From the cell containing the given text, extract its center point as [x, y] coordinate. 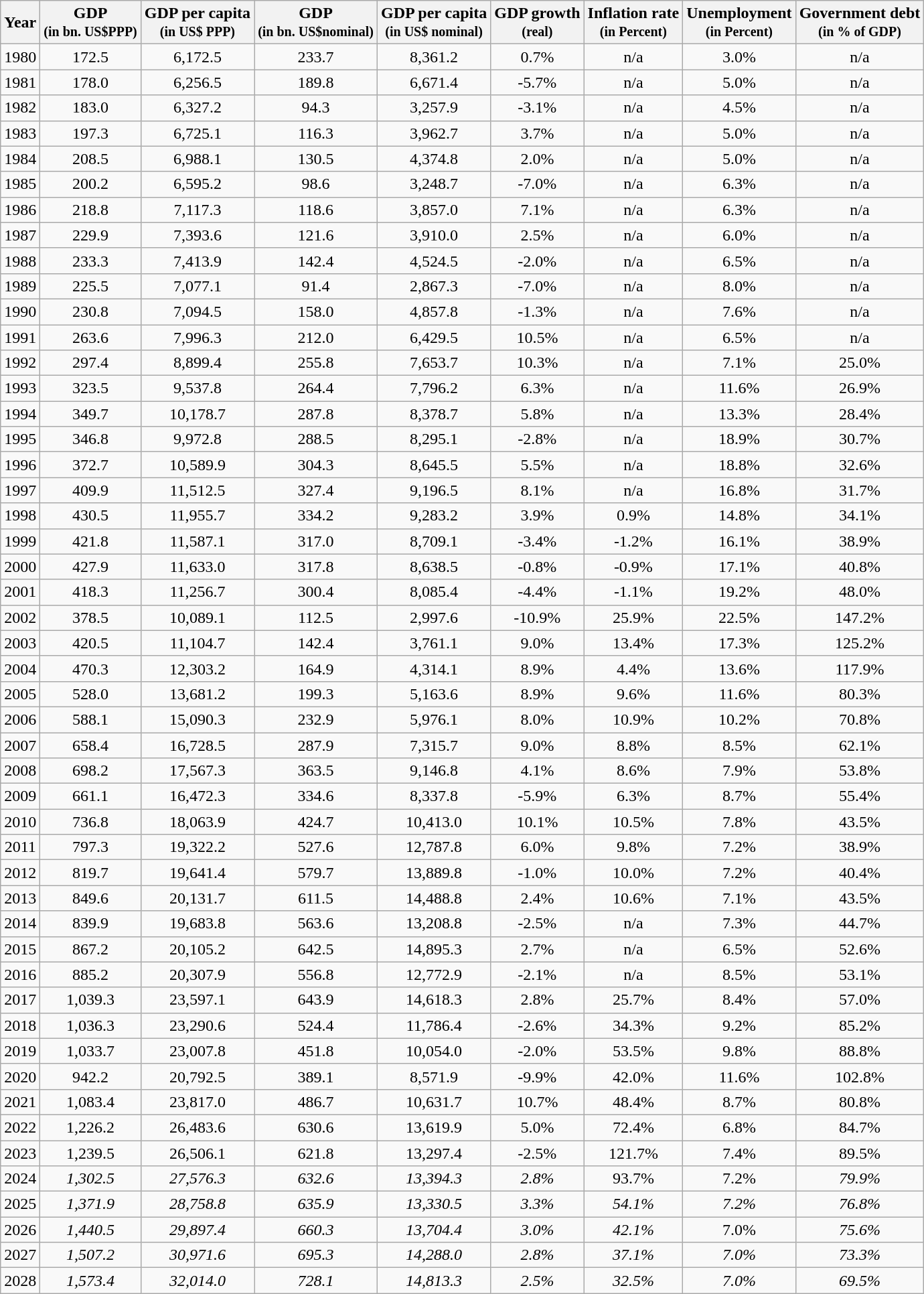
147.2% [860, 618]
427.9 [90, 567]
112.5 [316, 618]
1997 [20, 490]
229.9 [90, 235]
14.8% [739, 516]
37.1% [633, 1255]
13,208.8 [434, 924]
14,288.0 [434, 1255]
42.0% [633, 1076]
1996 [20, 465]
2022 [20, 1127]
13.6% [739, 668]
263.6 [90, 337]
3.7% [537, 133]
7.4% [739, 1153]
23,597.1 [197, 1000]
579.7 [316, 873]
1,039.3 [90, 1000]
346.8 [90, 439]
10.1% [537, 822]
172.5 [90, 57]
8,709.1 [434, 541]
658.4 [90, 745]
32.6% [860, 465]
334.2 [316, 516]
3,962.7 [434, 133]
25.0% [860, 363]
5,976.1 [434, 719]
2007 [20, 745]
3,761.1 [434, 643]
10,631.7 [434, 1102]
698.2 [90, 771]
22.5% [739, 618]
2010 [20, 822]
19,322.2 [197, 847]
20,307.9 [197, 975]
1992 [20, 363]
11,104.7 [197, 643]
1,302.5 [90, 1179]
8,899.4 [197, 363]
7,796.2 [434, 388]
208.5 [90, 159]
197.3 [90, 133]
430.5 [90, 516]
91.4 [316, 286]
421.8 [90, 541]
8,085.4 [434, 592]
297.4 [90, 363]
52.6% [860, 949]
34.1% [860, 516]
200.2 [90, 184]
32,014.0 [197, 1281]
10.2% [739, 719]
13,619.9 [434, 1127]
389.1 [316, 1076]
14,895.3 [434, 949]
420.5 [90, 643]
130.5 [316, 159]
28,758.8 [197, 1204]
14,488.8 [434, 898]
225.5 [90, 286]
942.2 [90, 1076]
7,094.5 [197, 311]
3,910.0 [434, 235]
528.0 [90, 694]
1,239.5 [90, 1153]
25.7% [633, 1000]
8,378.7 [434, 414]
588.1 [90, 719]
53.1% [860, 975]
80.8% [860, 1102]
34.3% [633, 1025]
8.6% [633, 771]
1,033.7 [90, 1051]
183.0 [90, 108]
44.7% [860, 924]
69.5% [860, 1281]
GDP per capita(in US$ nominal) [434, 23]
23,007.8 [197, 1051]
-4.4% [537, 592]
93.7% [633, 1179]
1999 [20, 541]
16,472.3 [197, 796]
117.9% [860, 668]
6.8% [739, 1127]
556.8 [316, 975]
1983 [20, 133]
695.3 [316, 1255]
9,972.8 [197, 439]
27,576.3 [197, 1179]
17.1% [739, 567]
13.3% [739, 414]
9,283.2 [434, 516]
14,618.3 [434, 1000]
2028 [20, 1281]
2006 [20, 719]
62.1% [860, 745]
643.9 [316, 1000]
164.9 [316, 668]
-5.9% [537, 796]
3,857.0 [434, 210]
9.2% [739, 1025]
10.0% [633, 873]
334.6 [316, 796]
18.8% [739, 465]
-5.7% [537, 82]
10.6% [633, 898]
17,567.3 [197, 771]
-2.6% [537, 1025]
-9.9% [537, 1076]
20,131.7 [197, 898]
8,295.1 [434, 439]
2005 [20, 694]
2008 [20, 771]
10,178.7 [197, 414]
55.4% [860, 796]
75.6% [860, 1230]
2001 [20, 592]
1982 [20, 108]
2023 [20, 1153]
GDP(in bn. US$PPP) [90, 23]
1990 [20, 311]
118.6 [316, 210]
20,792.5 [197, 1076]
233.3 [90, 261]
102.8% [860, 1076]
611.5 [316, 898]
9,196.5 [434, 490]
8.1% [537, 490]
287.9 [316, 745]
288.5 [316, 439]
349.7 [90, 414]
317.8 [316, 567]
8.4% [739, 1000]
54.1% [633, 1204]
7.9% [739, 771]
2018 [20, 1025]
8,361.2 [434, 57]
Unemployment(in Percent) [739, 23]
10.3% [537, 363]
2002 [20, 618]
8,638.5 [434, 567]
2016 [20, 975]
621.8 [316, 1153]
73.3% [860, 1255]
72.4% [633, 1127]
304.3 [316, 465]
7,996.3 [197, 337]
264.4 [316, 388]
79.9% [860, 1179]
13,394.3 [434, 1179]
26.9% [860, 388]
189.8 [316, 82]
29,897.4 [197, 1230]
255.8 [316, 363]
1988 [20, 261]
116.3 [316, 133]
1998 [20, 516]
25.9% [633, 618]
11,955.7 [197, 516]
635.9 [316, 1204]
11,587.1 [197, 541]
661.1 [90, 796]
11,256.7 [197, 592]
2026 [20, 1230]
10.9% [633, 719]
3,257.9 [434, 108]
8,645.5 [434, 465]
48.4% [633, 1102]
10.7% [537, 1102]
1980 [20, 57]
230.8 [90, 311]
527.6 [316, 847]
797.3 [90, 847]
7,413.9 [197, 261]
233.7 [316, 57]
736.8 [90, 822]
7,315.7 [434, 745]
13,889.8 [434, 873]
6,256.5 [197, 82]
-1.3% [537, 311]
1,371.9 [90, 1204]
1,440.5 [90, 1230]
4,374.8 [434, 159]
-2.1% [537, 975]
2003 [20, 643]
26,506.1 [197, 1153]
-10.9% [537, 618]
372.7 [90, 465]
212.0 [316, 337]
660.3 [316, 1230]
2021 [20, 1102]
16,728.5 [197, 745]
7,393.6 [197, 235]
28.4% [860, 414]
8.8% [633, 745]
53.5% [633, 1051]
11,786.4 [434, 1025]
2013 [20, 898]
13,681.2 [197, 694]
6,988.1 [197, 159]
1981 [20, 82]
6,595.2 [197, 184]
121.6 [316, 235]
121.7% [633, 1153]
885.2 [90, 975]
19,683.8 [197, 924]
76.8% [860, 1204]
18.9% [739, 439]
317.0 [316, 541]
2004 [20, 668]
7,077.1 [197, 286]
14,813.3 [434, 1281]
819.7 [90, 873]
6,429.5 [434, 337]
9,537.8 [197, 388]
2015 [20, 949]
632.6 [316, 1179]
1985 [20, 184]
7.6% [739, 311]
3.9% [537, 516]
40.8% [860, 567]
80.3% [860, 694]
13,704.4 [434, 1230]
GDP(in bn. US$nominal) [316, 23]
-1.2% [633, 541]
378.5 [90, 618]
40.4% [860, 873]
32.5% [633, 1281]
486.7 [316, 1102]
5,163.6 [434, 694]
2000 [20, 567]
88.8% [860, 1051]
1984 [20, 159]
85.2% [860, 1025]
2,867.3 [434, 286]
2025 [20, 1204]
1,226.2 [90, 1127]
218.8 [90, 210]
2014 [20, 924]
13.4% [633, 643]
6,725.1 [197, 133]
42.1% [633, 1230]
1986 [20, 210]
327.4 [316, 490]
2.7% [537, 949]
19.2% [739, 592]
7,117.3 [197, 210]
2.0% [537, 159]
4,524.5 [434, 261]
10,054.0 [434, 1051]
7,653.7 [434, 363]
19,641.4 [197, 873]
0.7% [537, 57]
1991 [20, 337]
23,817.0 [197, 1102]
4,314.1 [434, 668]
8,571.9 [434, 1076]
424.7 [316, 822]
53.8% [860, 771]
13,297.4 [434, 1153]
178.0 [90, 82]
98.6 [316, 184]
451.8 [316, 1051]
-0.8% [537, 567]
1989 [20, 286]
1987 [20, 235]
11,633.0 [197, 567]
1,573.4 [90, 1281]
2009 [20, 796]
418.3 [90, 592]
-0.9% [633, 567]
-1.1% [633, 592]
4,857.8 [434, 311]
2024 [20, 1179]
30,971.6 [197, 1255]
18,063.9 [197, 822]
30.7% [860, 439]
3.3% [537, 1204]
4.1% [537, 771]
13,330.5 [434, 1204]
0.9% [633, 516]
9.6% [633, 694]
Government debt(in % of GDP) [860, 23]
2020 [20, 1076]
70.8% [860, 719]
470.3 [90, 668]
1994 [20, 414]
1993 [20, 388]
-2.8% [537, 439]
48.0% [860, 592]
2012 [20, 873]
GDP growth(real) [537, 23]
4.5% [739, 108]
84.7% [860, 1127]
363.5 [316, 771]
94.3 [316, 108]
1,083.4 [90, 1102]
2.4% [537, 898]
7.8% [739, 822]
Inflation rate(in Percent) [633, 23]
2019 [20, 1051]
1995 [20, 439]
2011 [20, 847]
232.9 [316, 719]
17.3% [739, 643]
-3.1% [537, 108]
6,327.2 [197, 108]
323.5 [90, 388]
5.8% [537, 414]
849.6 [90, 898]
11,512.5 [197, 490]
1,036.3 [90, 1025]
9,146.8 [434, 771]
20,105.2 [197, 949]
3,248.7 [434, 184]
642.5 [316, 949]
1,507.2 [90, 1255]
563.6 [316, 924]
839.9 [90, 924]
89.5% [860, 1153]
2027 [20, 1255]
158.0 [316, 311]
7.3% [739, 924]
16.1% [739, 541]
Year [20, 23]
6,172.5 [197, 57]
867.2 [90, 949]
8,337.8 [434, 796]
-3.4% [537, 541]
4.4% [633, 668]
12,787.8 [434, 847]
300.4 [316, 592]
-1.0% [537, 873]
10,589.9 [197, 465]
6,671.4 [434, 82]
287.8 [316, 414]
16.8% [739, 490]
10,089.1 [197, 618]
26,483.6 [197, 1127]
409.9 [90, 490]
728.1 [316, 1281]
630.6 [316, 1127]
199.3 [316, 694]
23,290.6 [197, 1025]
12,772.9 [434, 975]
524.4 [316, 1025]
15,090.3 [197, 719]
12,303.2 [197, 668]
2017 [20, 1000]
31.7% [860, 490]
GDP per capita(in US$ PPP) [197, 23]
2,997.6 [434, 618]
5.5% [537, 465]
10,413.0 [434, 822]
125.2% [860, 643]
57.0% [860, 1000]
